Locate the cell with the specified text and output its (x, y) center coordinate. 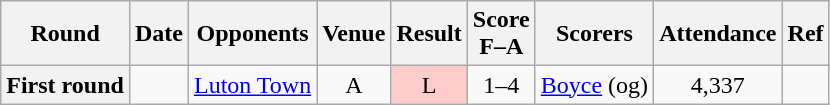
Luton Town (252, 85)
Boyce (og) (594, 85)
Scorers (594, 34)
Ref (806, 34)
L (429, 85)
Opponents (252, 34)
A (354, 85)
1–4 (501, 85)
Date (158, 34)
4,337 (718, 85)
ScoreF–A (501, 34)
Round (66, 34)
First round (66, 85)
Attendance (718, 34)
Result (429, 34)
Venue (354, 34)
